Find where the given text appears and provide that cell's center as [x, y] coordinate. 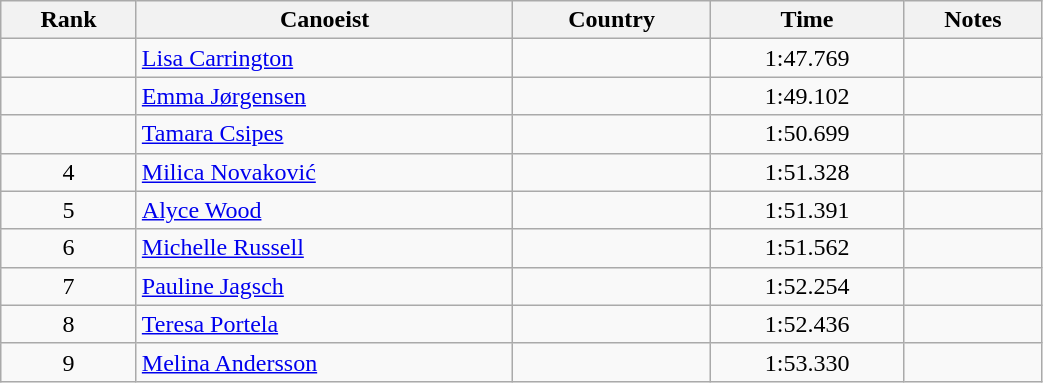
Melina Andersson [324, 362]
5 [69, 210]
4 [69, 172]
1:51.328 [806, 172]
1:51.562 [806, 248]
1:52.254 [806, 286]
1:51.391 [806, 210]
7 [69, 286]
Pauline Jagsch [324, 286]
Time [806, 20]
1:49.102 [806, 96]
1:52.436 [806, 324]
1:50.699 [806, 134]
Notes [973, 20]
8 [69, 324]
Alyce Wood [324, 210]
Tamara Csipes [324, 134]
Canoeist [324, 20]
1:53.330 [806, 362]
Michelle Russell [324, 248]
Milica Novaković [324, 172]
Rank [69, 20]
Country [612, 20]
6 [69, 248]
1:47.769 [806, 58]
Teresa Portela [324, 324]
9 [69, 362]
Emma Jørgensen [324, 96]
Lisa Carrington [324, 58]
